Identify which cell holds the provided text, then report its (X, Y) central coordinate. 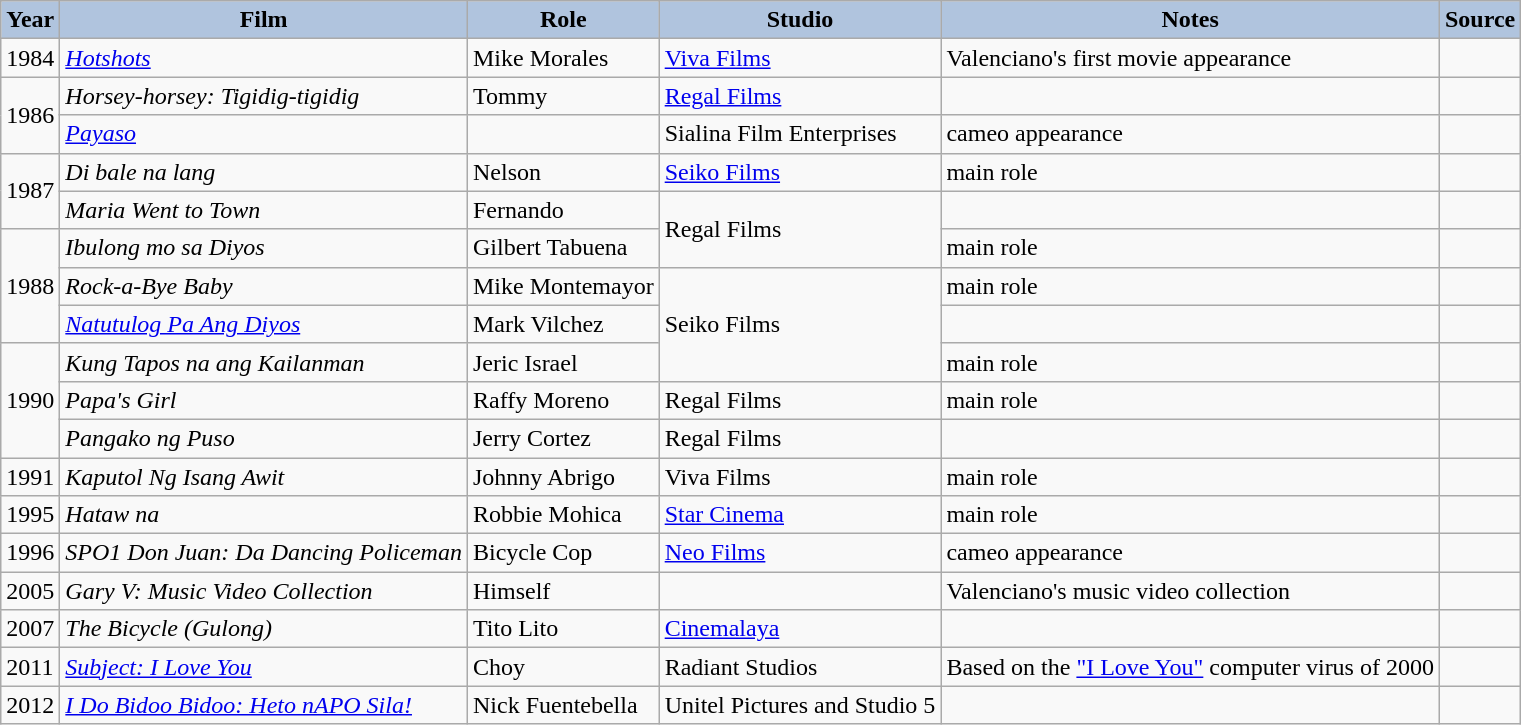
Fernando (563, 210)
Robbie Mohica (563, 515)
Pangako ng Puso (264, 438)
Notes (1190, 20)
Nick Fuentebella (563, 705)
Sialina Film Enterprises (800, 134)
Unitel Pictures and Studio 5 (800, 705)
Hataw na (264, 515)
Star Cinema (800, 515)
1987 (30, 191)
The Bicycle (Gulong) (264, 629)
2005 (30, 591)
Papa's Girl (264, 400)
1984 (30, 58)
Tommy (563, 96)
1990 (30, 400)
Role (563, 20)
Natutulog Pa Ang Diyos (264, 324)
Di bale na lang (264, 172)
1995 (30, 515)
Gilbert Tabuena (563, 248)
Mike Morales (563, 58)
1986 (30, 115)
Subject: I Love You (264, 667)
Nelson (563, 172)
Tito Lito (563, 629)
Kaputol Ng Isang Awit (264, 477)
Mike Montemayor (563, 286)
1996 (30, 553)
Maria Went to Town (264, 210)
Himself (563, 591)
Cinemalaya (800, 629)
1991 (30, 477)
Rock-a-Bye Baby (264, 286)
Ibulong mo sa Diyos (264, 248)
2007 (30, 629)
Hotshots (264, 58)
Neo Films (800, 553)
Raffy Moreno (563, 400)
Studio (800, 20)
Kung Tapos na ang Kailanman (264, 362)
Jerry Cortez (563, 438)
Jeric Israel (563, 362)
I Do Bidoo Bidoo: Heto nAPO Sila! (264, 705)
SPO1 Don Juan: Da Dancing Policeman (264, 553)
Choy (563, 667)
2012 (30, 705)
Valenciano's music video collection (1190, 591)
Based on the "I Love You" computer virus of 2000 (1190, 667)
Gary V: Music Video Collection (264, 591)
Payaso (264, 134)
2011 (30, 667)
Johnny Abrigo (563, 477)
Radiant Studios (800, 667)
Mark Vilchez (563, 324)
Bicycle Cop (563, 553)
Film (264, 20)
Horsey-horsey: Tigidig-tigidig (264, 96)
1988 (30, 286)
Year (30, 20)
Valenciano's first movie appearance (1190, 58)
Source (1480, 20)
